Scan for the cell matching the given text and deliver its (X, Y) coordinate at center. 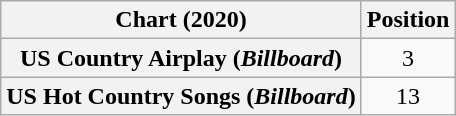
13 (408, 96)
Position (408, 20)
3 (408, 58)
US Country Airplay (Billboard) (181, 58)
US Hot Country Songs (Billboard) (181, 96)
Chart (2020) (181, 20)
